Locate the cell with the specified text and output its [X, Y] center coordinate. 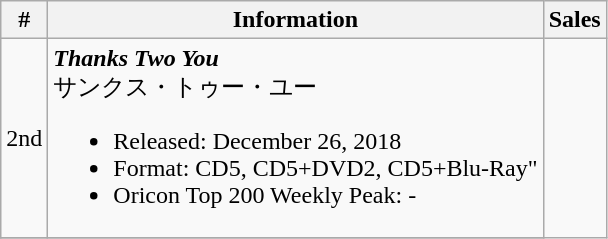
Thanks Two Youサンクス・トゥー・ユーReleased: December 26, 2018Format: CD5, CD5+DVD2, CD5+Blu-Ray"Oricon Top 200 Weekly Peak: - [296, 138]
2nd [24, 138]
Information [296, 20]
Sales [574, 20]
# [24, 20]
